Locate the cell with the specified text and output its (X, Y) center coordinate. 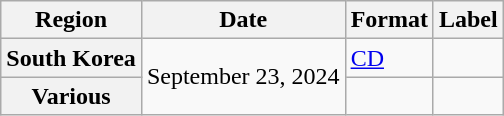
CD (389, 58)
South Korea (72, 58)
Format (389, 20)
September 23, 2024 (243, 77)
Label (468, 20)
Various (72, 96)
Date (243, 20)
Region (72, 20)
